Return (X, Y) of the center of cell containing provided text 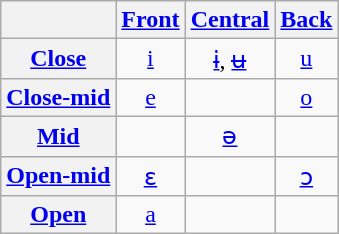
Back (306, 20)
ɨ, ʉ (230, 59)
ə (230, 136)
Open-mid (58, 176)
ɔ (306, 176)
i (150, 59)
Close-mid (58, 97)
o (306, 97)
Mid (58, 136)
e (150, 97)
Close (58, 59)
Central (230, 20)
u (306, 59)
Open (58, 215)
ɛ (150, 176)
a (150, 215)
Front (150, 20)
